From the cell containing the given text, extract its center point as (x, y) coordinate. 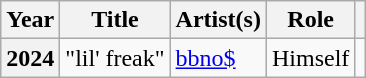
Year (30, 20)
2024 (30, 58)
Himself (310, 58)
Title (115, 20)
bbno$ (218, 58)
"lil' freak" (115, 58)
Role (310, 20)
Artist(s) (218, 20)
